Provide the [x, y] coordinate of the cell's center where the given text is located.  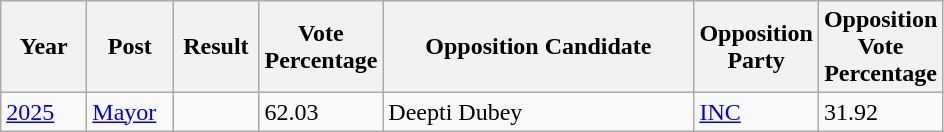
INC [756, 112]
Post [130, 47]
31.92 [880, 112]
Opposition Vote Percentage [880, 47]
Mayor [130, 112]
Deepti Dubey [538, 112]
Result [216, 47]
Opposition Candidate [538, 47]
Vote Percentage [321, 47]
62.03 [321, 112]
Opposition Party [756, 47]
Year [44, 47]
2025 [44, 112]
